Scan for the cell matching the given text and deliver its [X, Y] coordinate at center. 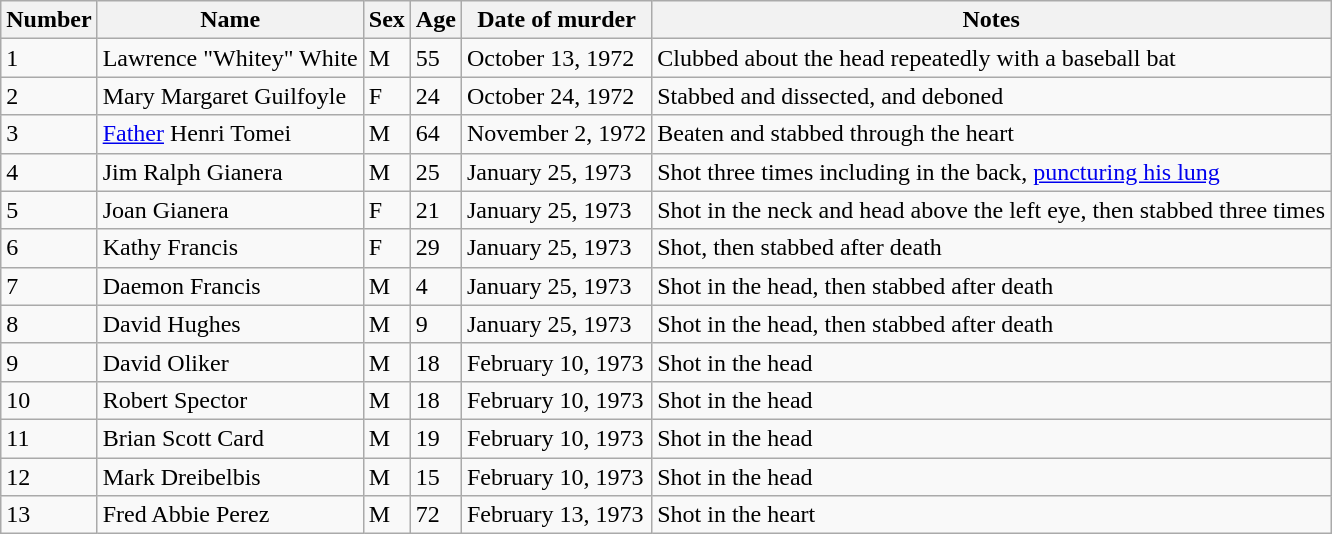
Jim Ralph Gianera [230, 172]
7 [49, 286]
29 [436, 248]
Mark Dreibelbis [230, 477]
21 [436, 210]
13 [49, 515]
Father Henri Tomei [230, 134]
Lawrence "Whitey" White [230, 58]
25 [436, 172]
11 [49, 438]
1 [49, 58]
Brian Scott Card [230, 438]
72 [436, 515]
10 [49, 400]
Shot, then stabbed after death [992, 248]
12 [49, 477]
Robert Spector [230, 400]
Clubbed about the head repeatedly with a baseball bat [992, 58]
19 [436, 438]
Name [230, 20]
Notes [992, 20]
October 13, 1972 [556, 58]
November 2, 1972 [556, 134]
Joan Gianera [230, 210]
Daemon Francis [230, 286]
February 13, 1973 [556, 515]
Number [49, 20]
24 [436, 96]
Date of murder [556, 20]
2 [49, 96]
3 [49, 134]
David Hughes [230, 324]
5 [49, 210]
55 [436, 58]
8 [49, 324]
Stabbed and dissected, and deboned [992, 96]
Age [436, 20]
Beaten and stabbed through the heart [992, 134]
Kathy Francis [230, 248]
Shot in the neck and head above the left eye, then stabbed three times [992, 210]
October 24, 1972 [556, 96]
David Oliker [230, 362]
Shot in the heart [992, 515]
6 [49, 248]
Sex [386, 20]
Shot three times including in the back, puncturing his lung [992, 172]
64 [436, 134]
15 [436, 477]
Mary Margaret Guilfoyle [230, 96]
Fred Abbie Perez [230, 515]
